From the cell containing the given text, extract its center point as [x, y] coordinate. 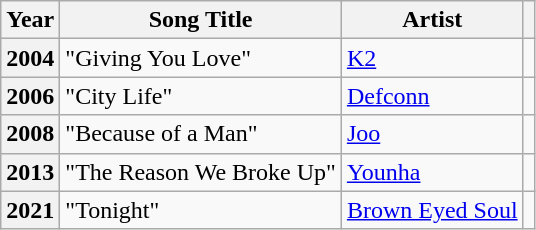
Brown Eyed Soul [432, 210]
"The Reason We Broke Up" [201, 172]
2008 [30, 134]
"Giving You Love" [201, 58]
2013 [30, 172]
Defconn [432, 96]
"Because of a Man" [201, 134]
Artist [432, 20]
Song Title [201, 20]
"City Life" [201, 96]
K2 [432, 58]
2004 [30, 58]
2006 [30, 96]
"Tonight" [201, 210]
Joo [432, 134]
2021 [30, 210]
Year [30, 20]
Younha [432, 172]
